Extract the (X, Y) coordinate from the center of the cell holding the provided text.  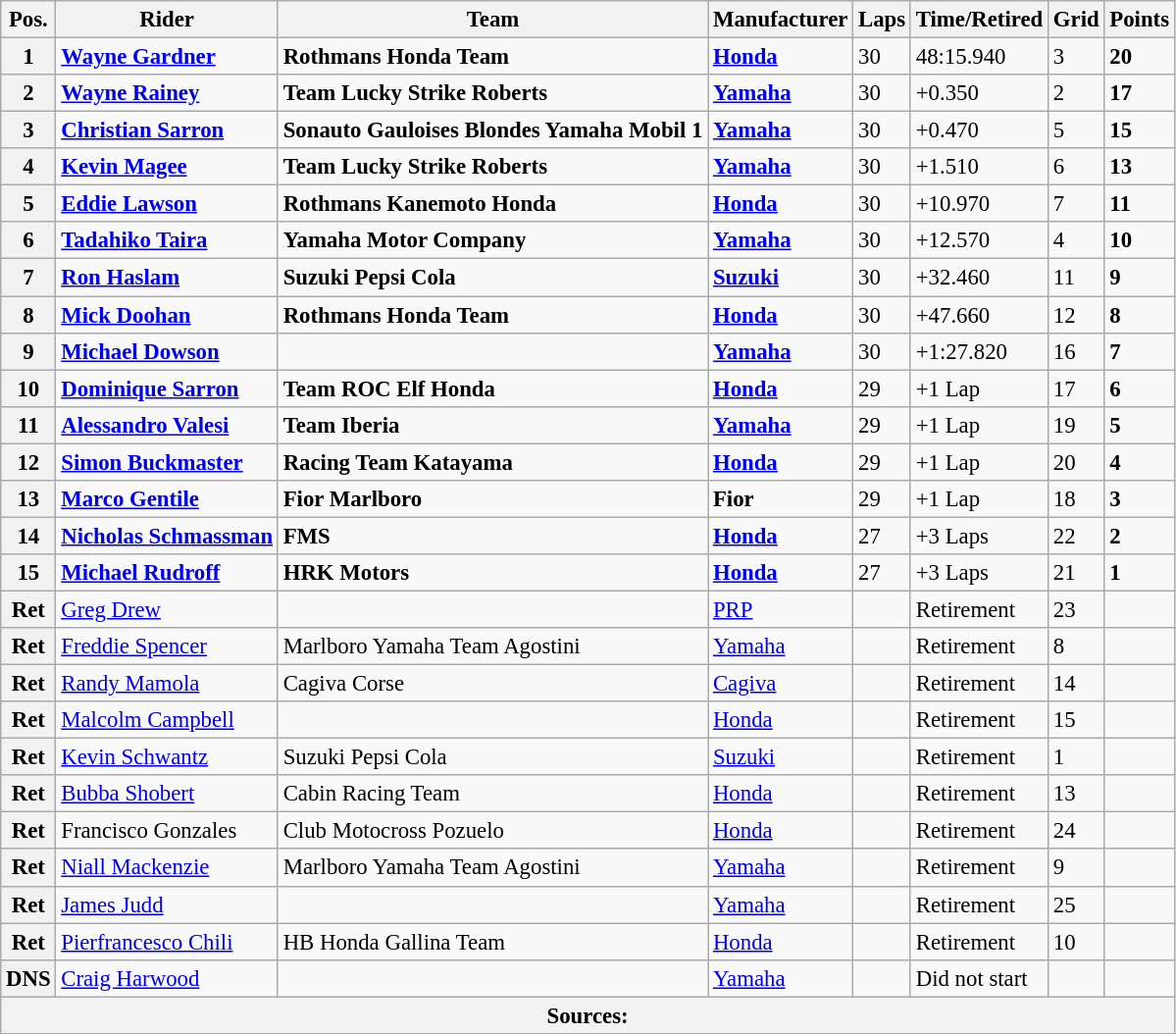
Ron Haslam (167, 278)
Cagiva (781, 684)
Rothmans Kanemoto Honda (492, 204)
HB Honda Gallina Team (492, 942)
22 (1077, 536)
Racing Team Katayama (492, 462)
Team (492, 20)
Niall Mackenzie (167, 868)
Sonauto Gauloises Blondes Yamaha Mobil 1 (492, 130)
23 (1077, 609)
Pos. (28, 20)
19 (1077, 425)
+1.510 (979, 167)
+0.470 (979, 130)
Malcolm Campbell (167, 720)
Rider (167, 20)
Fior Marlboro (492, 499)
Did not start (979, 978)
James Judd (167, 905)
16 (1077, 351)
Grid (1077, 20)
Michael Dowson (167, 351)
Laps (883, 20)
Craig Harwood (167, 978)
Yamaha Motor Company (492, 240)
Wayne Gardner (167, 57)
Team Iberia (492, 425)
+12.570 (979, 240)
Michael Rudroff (167, 573)
Alessandro Valesi (167, 425)
24 (1077, 831)
Club Motocross Pozuelo (492, 831)
Dominique Sarron (167, 388)
+0.350 (979, 93)
Freddie Spencer (167, 646)
Kevin Magee (167, 167)
Marco Gentile (167, 499)
Randy Mamola (167, 684)
Tadahiko Taira (167, 240)
PRP (781, 609)
+32.460 (979, 278)
DNS (28, 978)
+1:27.820 (979, 351)
Cabin Racing Team (492, 794)
48:15.940 (979, 57)
Eddie Lawson (167, 204)
Wayne Rainey (167, 93)
21 (1077, 573)
+47.660 (979, 315)
Nicholas Schmassman (167, 536)
+10.970 (979, 204)
18 (1077, 499)
Manufacturer (781, 20)
Pierfrancesco Chili (167, 942)
Simon Buckmaster (167, 462)
HRK Motors (492, 573)
Christian Sarron (167, 130)
Bubba Shobert (167, 794)
Cagiva Corse (492, 684)
Fior (781, 499)
Greg Drew (167, 609)
Kevin Schwantz (167, 757)
FMS (492, 536)
Sources: (588, 1015)
Team ROC Elf Honda (492, 388)
Mick Doohan (167, 315)
25 (1077, 905)
Points (1140, 20)
Time/Retired (979, 20)
Francisco Gonzales (167, 831)
